Provide the (X, Y) coordinate of the cell's center where the given text is located.  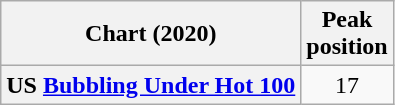
Peakposition (347, 34)
US Bubbling Under Hot 100 (151, 85)
Chart (2020) (151, 34)
17 (347, 85)
